Search for the cell housing the specified text and yield its (x, y) center coordinate. 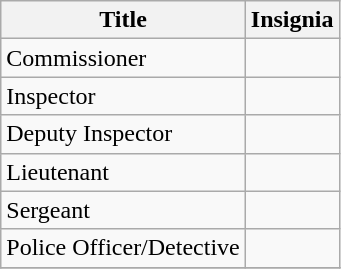
Police Officer/Detective (124, 248)
Insignia (292, 20)
Deputy Inspector (124, 134)
Commissioner (124, 58)
Sergeant (124, 210)
Title (124, 20)
Lieutenant (124, 172)
Inspector (124, 96)
